Return the [X, Y] coordinate for the center point of the cell that contains the specified text.  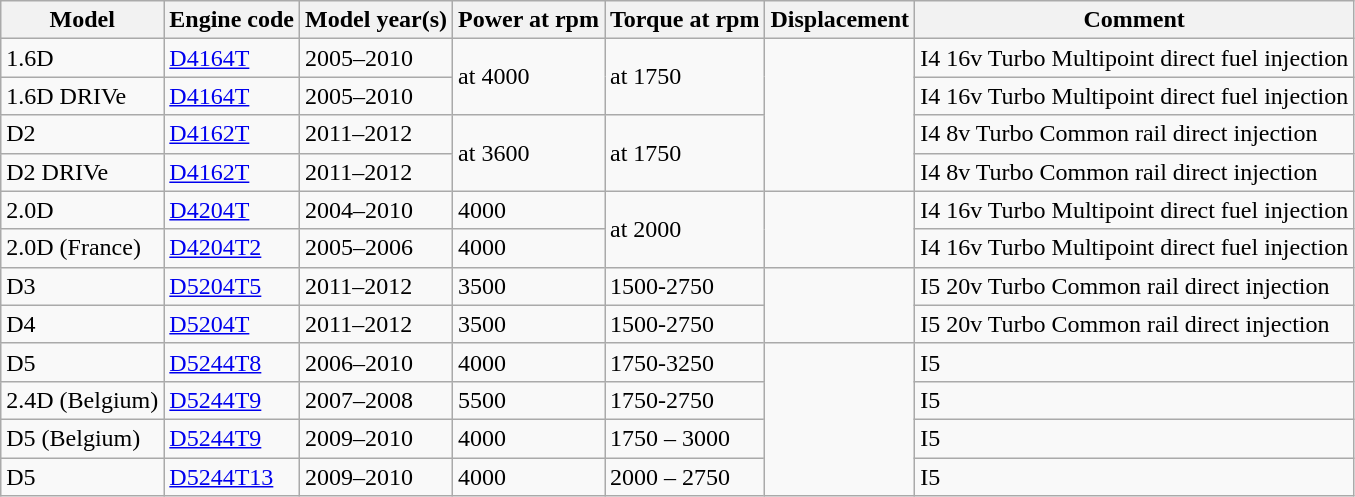
D5 (Belgium) [82, 438]
Model [82, 20]
at 2000 [684, 229]
5500 [529, 400]
1750 – 3000 [684, 438]
at 4000 [529, 77]
D2 DRIVe [82, 172]
D3 [82, 286]
2000 – 2750 [684, 477]
2007–2008 [376, 400]
Power at rpm [529, 20]
Displacement [840, 20]
D4204T [232, 210]
Comment [1134, 20]
Engine code [232, 20]
Model year(s) [376, 20]
2004–2010 [376, 210]
1750-2750 [684, 400]
1750-3250 [684, 362]
D5244T8 [232, 362]
D4204T2 [232, 248]
D2 [82, 134]
2005–2006 [376, 248]
2.0D (France) [82, 248]
2.0D [82, 210]
D5204T [232, 324]
D5204T5 [232, 286]
2006–2010 [376, 362]
2.4D (Belgium) [82, 400]
D5244T13 [232, 477]
1.6D [82, 58]
at 3600 [529, 153]
D4 [82, 324]
Torque at rpm [684, 20]
1.6D DRIVe [82, 96]
